Output the [x, y] coordinate of the center of the cell containing the given text.  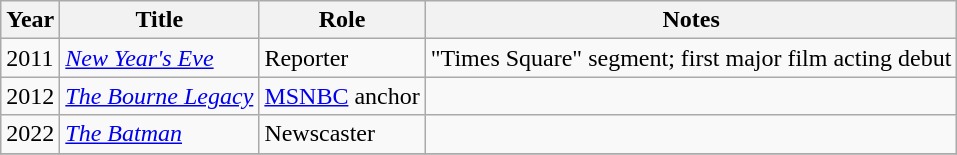
Reporter [342, 58]
Newscaster [342, 134]
The Bourne Legacy [160, 96]
The Batman [160, 134]
MSNBC anchor [342, 96]
2012 [30, 96]
2022 [30, 134]
"Times Square" segment; first major film acting debut [691, 58]
Title [160, 20]
2011 [30, 58]
Role [342, 20]
Year [30, 20]
Notes [691, 20]
New Year's Eve [160, 58]
